Scan for the cell matching the given text and deliver its (X, Y) coordinate at center. 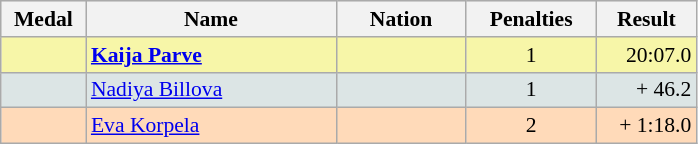
Kaija Parve (211, 55)
+ 46.2 (646, 90)
Name (211, 19)
20:07.0 (646, 55)
Result (646, 19)
Penalties (531, 19)
Nadiya Billova (211, 90)
Medal (44, 19)
Nation (401, 19)
2 (531, 126)
Eva Korpela (211, 126)
+ 1:18.0 (646, 126)
